Extract the [x, y] coordinate from the center of the cell holding the provided text.  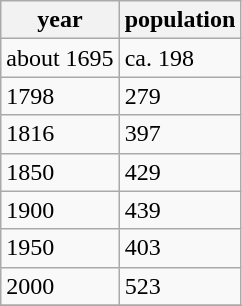
403 [180, 248]
523 [180, 286]
1798 [60, 96]
1850 [60, 172]
439 [180, 210]
1900 [60, 210]
429 [180, 172]
population [180, 20]
2000 [60, 286]
about 1695 [60, 58]
279 [180, 96]
1816 [60, 134]
year [60, 20]
ca. 198 [180, 58]
397 [180, 134]
1950 [60, 248]
